Capture the cell that displays the provided text and extract its [x, y] central coordinate. 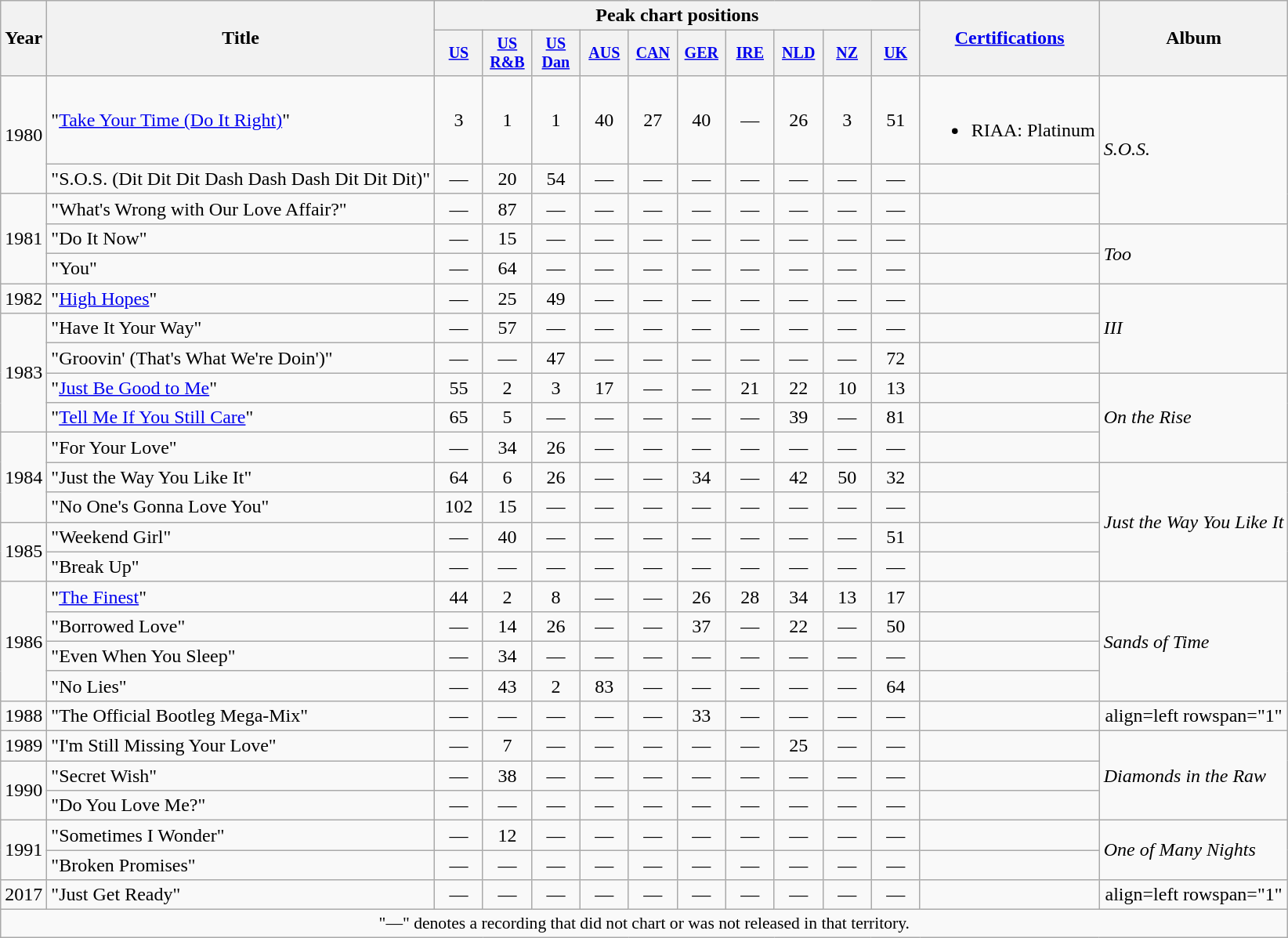
1990 [24, 791]
GER [701, 53]
NLD [798, 53]
12 [507, 835]
"Have It Your Way" [241, 328]
1981 [24, 238]
UK [895, 53]
Year [24, 38]
32 [895, 477]
Title [241, 38]
"Secret Wish" [241, 776]
1983 [24, 373]
IRE [750, 53]
"Weekend Girl" [241, 537]
RIAA: Platinum [1009, 119]
CAN [653, 53]
1980 [24, 135]
1982 [24, 299]
One of Many Nights [1194, 850]
III [1194, 328]
83 [604, 686]
57 [507, 328]
"What's Wrong with Our Love Affair?" [241, 208]
S.O.S. [1194, 149]
43 [507, 686]
"Tell Me If You Still Care" [241, 418]
"No Lies" [241, 686]
"Groovin' (That's What We're Doin')" [241, 358]
5 [507, 418]
US [458, 53]
28 [750, 596]
1985 [24, 552]
"Do It Now" [241, 238]
On the Rise [1194, 418]
10 [847, 388]
"Sometimes I Wonder" [241, 835]
NZ [847, 53]
"Just Get Ready" [241, 895]
Certifications [1009, 38]
49 [555, 299]
"Do You Love Me?" [241, 806]
1984 [24, 477]
81 [895, 418]
7 [507, 746]
USR&B [507, 53]
"You" [241, 269]
54 [555, 179]
Sands of Time [1194, 641]
"For Your Love" [241, 447]
39 [798, 418]
Peak chart positions [677, 16]
Too [1194, 253]
Diamonds in the Raw [1194, 776]
"—" denotes a recording that did not chart or was not released in that territory. [644, 924]
102 [458, 507]
47 [555, 358]
Just the Way You Like It [1194, 522]
8 [555, 596]
1991 [24, 850]
AUS [604, 53]
"Take Your Time (Do It Right)" [241, 119]
"S.O.S. (Dit Dit Dit Dash Dash Dash Dit Dit Dit)" [241, 179]
1988 [24, 715]
"No One's Gonna Love You" [241, 507]
37 [701, 626]
1986 [24, 641]
1989 [24, 746]
"The Official Bootleg Mega-Mix" [241, 715]
72 [895, 358]
20 [507, 179]
14 [507, 626]
42 [798, 477]
33 [701, 715]
55 [458, 388]
"Just Be Good to Me" [241, 388]
"Broken Promises" [241, 865]
Album [1194, 38]
"Even When You Sleep" [241, 656]
"The Finest" [241, 596]
"Just the Way You Like It" [241, 477]
65 [458, 418]
"I'm Still Missing Your Love" [241, 746]
44 [458, 596]
87 [507, 208]
38 [507, 776]
21 [750, 388]
"Borrowed Love" [241, 626]
2017 [24, 895]
"High Hopes" [241, 299]
27 [653, 119]
6 [507, 477]
USDan [555, 53]
"Break Up" [241, 567]
